Find where the given text appears and provide that cell's center as [X, Y] coordinate. 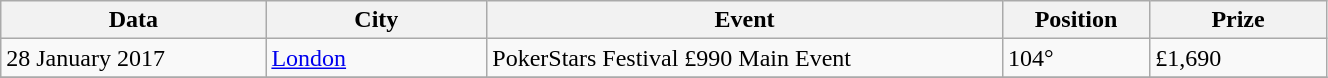
Event [745, 20]
Prize [1238, 20]
Position [1076, 20]
City [376, 20]
Data [134, 20]
28 January 2017 [134, 58]
PokerStars Festival £990 Main Event [745, 58]
£1,690 [1238, 58]
London [376, 58]
104° [1076, 58]
